Find where the given text appears and provide that cell's center as (x, y) coordinate. 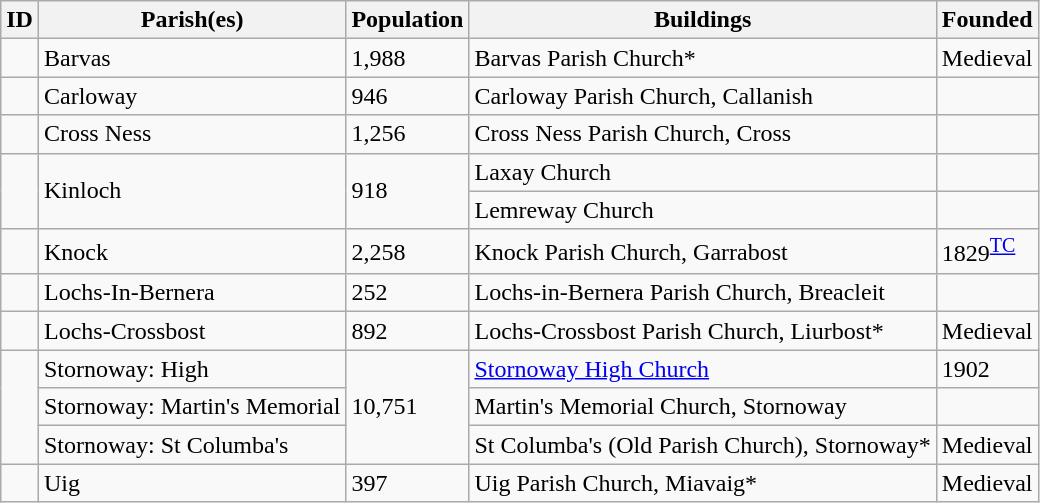
Lochs-Crossbost (192, 331)
Population (408, 20)
Uig (192, 483)
Barvas (192, 58)
946 (408, 96)
Parish(es) (192, 20)
2,258 (408, 252)
Stornoway: High (192, 369)
1902 (987, 369)
252 (408, 293)
918 (408, 191)
Carloway (192, 96)
1829TC (987, 252)
397 (408, 483)
Cross Ness (192, 134)
1,988 (408, 58)
Lemreway Church (702, 210)
10,751 (408, 407)
Cross Ness Parish Church, Cross (702, 134)
ID (20, 20)
892 (408, 331)
Knock Parish Church, Garrabost (702, 252)
Stornoway High Church (702, 369)
Buildings (702, 20)
Knock (192, 252)
Carloway Parish Church, Callanish (702, 96)
Martin's Memorial Church, Stornoway (702, 407)
Lochs-Crossbost Parish Church, Liurbost* (702, 331)
Lochs-In-Bernera (192, 293)
1,256 (408, 134)
St Columba's (Old Parish Church), Stornoway* (702, 445)
Kinloch (192, 191)
Stornoway: St Columba's (192, 445)
Barvas Parish Church* (702, 58)
Laxay Church (702, 172)
Stornoway: Martin's Memorial (192, 407)
Founded (987, 20)
Uig Parish Church, Miavaig* (702, 483)
Lochs-in-Bernera Parish Church, Breacleit (702, 293)
